Determine the [x, y] coordinate at the center of the cell enclosing the given text.  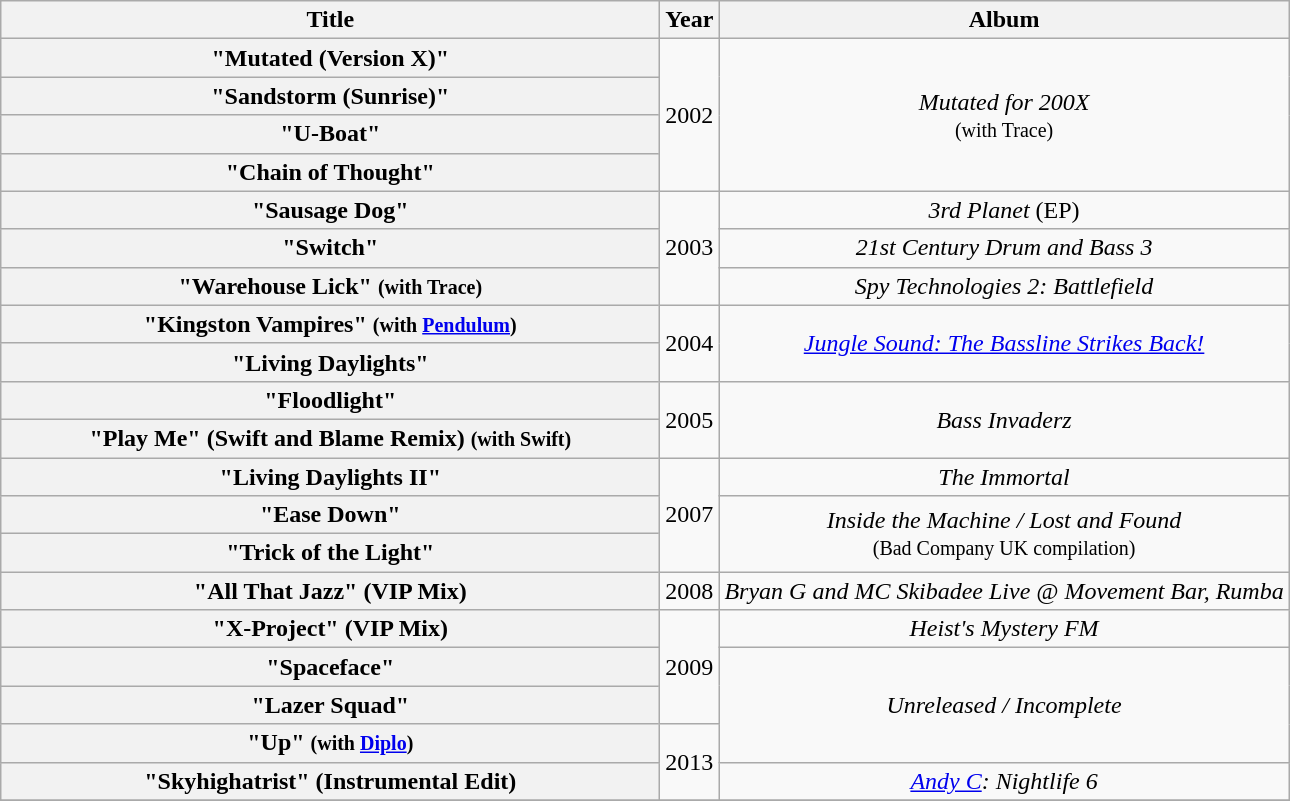
Bryan G and MC Skibadee Live @ Movement Bar, Rumba [1004, 591]
"All That Jazz" (VIP Mix) [330, 591]
3rd Planet (EP) [1004, 210]
Bass Invaderz [1004, 419]
"Living Daylights" [330, 362]
2007 [690, 515]
The Immortal [1004, 477]
Spy Technologies 2: Battlefield [1004, 286]
"Switch" [330, 248]
"Floodlight" [330, 400]
"Spaceface" [330, 667]
Andy C: Nightlife 6 [1004, 781]
2009 [690, 667]
"Play Me" (Swift and Blame Remix) (with Swift) [330, 438]
Year [690, 20]
Inside the Machine / Lost and Found(Bad Company UK compilation) [1004, 534]
Mutated for 200X(with Trace) [1004, 115]
Title [330, 20]
"Ease Down" [330, 515]
21st Century Drum and Bass 3 [1004, 248]
2013 [690, 762]
2008 [690, 591]
2003 [690, 248]
Unreleased / Incomplete [1004, 705]
"Warehouse Lick" (with Trace) [330, 286]
Heist's Mystery FM [1004, 629]
"Lazer Squad" [330, 705]
"Up" (with Diplo) [330, 743]
"Living Daylights II" [330, 477]
2002 [690, 115]
Album [1004, 20]
2005 [690, 419]
"Chain of Thought" [330, 172]
"Trick of the Light" [330, 553]
"Mutated (Version X)" [330, 58]
"Kingston Vampires" (with Pendulum) [330, 324]
"Sandstorm (Sunrise)" [330, 96]
Jungle Sound: The Bassline Strikes Back! [1004, 343]
"X-Project" (VIP Mix) [330, 629]
"U-Boat" [330, 134]
"Skyhighatrist" (Instrumental Edit) [330, 781]
2004 [690, 343]
"Sausage Dog" [330, 210]
